Provide the (x, y) coordinate of the cell's center where the given text is located.  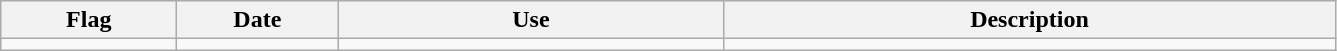
Use (531, 20)
Date (258, 20)
Flag (89, 20)
Description (1030, 20)
